Return [x, y] of the center of cell containing provided text 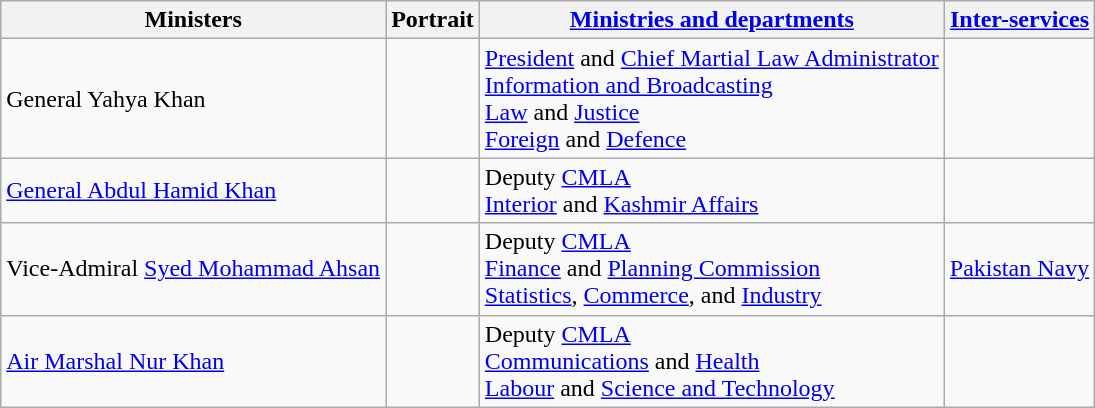
Pakistan Navy [1019, 269]
Deputy CMLAInterior and Kashmir Affairs [712, 190]
Portrait [433, 20]
General Yahya Khan [194, 98]
Deputy CMLAFinance and Planning CommissionStatistics, Commerce, and Industry [712, 269]
Ministries and departments [712, 20]
Inter-services [1019, 20]
Air Marshal Nur Khan [194, 361]
General Abdul Hamid Khan [194, 190]
President and Chief Martial Law AdministratorInformation and BroadcastingLaw and JusticeForeign and Defence [712, 98]
Deputy CMLACommunications and HealthLabour and Science and Technology [712, 361]
Vice-Admiral Syed Mohammad Ahsan [194, 269]
Ministers [194, 20]
